Provide the (X, Y) coordinate of the cell's center where the given text is located.  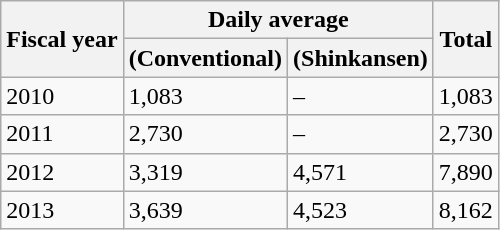
Daily average (278, 20)
2013 (62, 210)
8,162 (466, 210)
2010 (62, 96)
3,319 (205, 172)
(Shinkansen) (361, 58)
3,639 (205, 210)
2011 (62, 134)
(Conventional) (205, 58)
7,890 (466, 172)
Fiscal year (62, 39)
4,571 (361, 172)
2012 (62, 172)
Total (466, 39)
4,523 (361, 210)
